Find where the given text appears and provide that cell's center as (X, Y) coordinate. 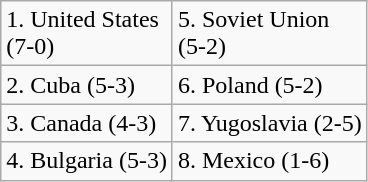
7. Yugoslavia (2-5) (270, 123)
8. Mexico (1-6) (270, 161)
4. Bulgaria (5-3) (87, 161)
1. United States(7-0) (87, 34)
3. Canada (4-3) (87, 123)
2. Cuba (5-3) (87, 85)
5. Soviet Union(5-2) (270, 34)
6. Poland (5-2) (270, 85)
